Identify which cell holds the provided text, then report its (X, Y) central coordinate. 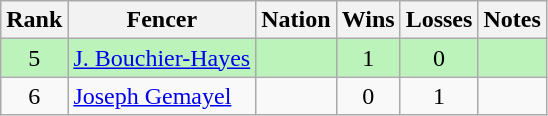
Nation (296, 20)
5 (34, 58)
Wins (368, 20)
Fencer (162, 20)
Joseph Gemayel (162, 96)
Losses (439, 20)
Notes (512, 20)
J. Bouchier-Hayes (162, 58)
6 (34, 96)
Rank (34, 20)
